Identify which cell holds the provided text, then report its [X, Y] central coordinate. 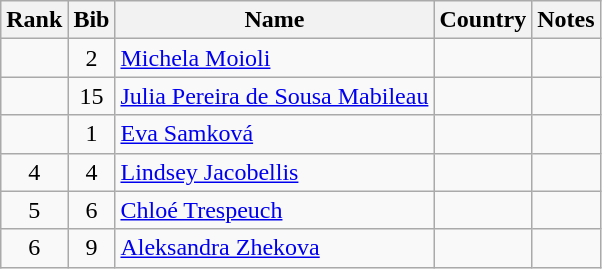
2 [92, 58]
Bib [92, 20]
Notes [566, 20]
15 [92, 96]
Rank [34, 20]
Country [483, 20]
Michela Moioli [274, 58]
1 [92, 134]
9 [92, 248]
Lindsey Jacobellis [274, 172]
Chloé Trespeuch [274, 210]
Name [274, 20]
Aleksandra Zhekova [274, 248]
Julia Pereira de Sousa Mabileau [274, 96]
Eva Samková [274, 134]
5 [34, 210]
